Provide the [X, Y] coordinate of the cell's center where the given text is located.  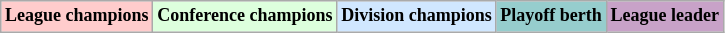
League leader [664, 16]
League champions [77, 16]
Playoff berth [551, 16]
Division champions [416, 16]
Conference champions [245, 16]
